Determine the [X, Y] coordinate at the center of the cell enclosing the given text.  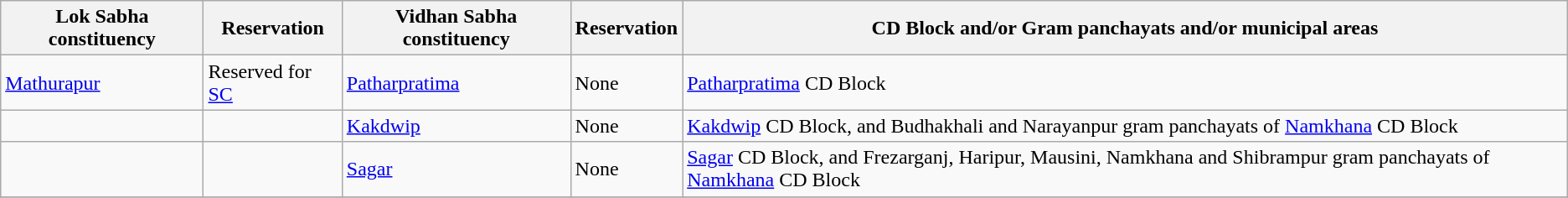
Patharpratima [456, 82]
Patharpratima CD Block [1126, 82]
Kakdwip CD Block, and Budhakhali and Narayanpur gram panchayats of Namkhana CD Block [1126, 126]
CD Block and/or Gram panchayats and/or municipal areas [1126, 29]
Sagar [456, 169]
Kakdwip [456, 126]
Vidhan Sabha constituency [456, 29]
Mathurapur [102, 82]
Lok Sabha constituency [102, 29]
Sagar CD Block, and Frezarganj, Haripur, Mausini, Namkhana and Shibrampur gram panchayats of Namkhana CD Block [1126, 169]
Reserved for SC [273, 82]
